Find where the given text appears and provide that cell's center as (X, Y) coordinate. 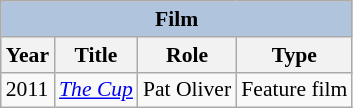
Film (177, 19)
Pat Oliver (187, 90)
2011 (28, 90)
Title (96, 55)
Role (187, 55)
Feature film (294, 90)
Year (28, 55)
Type (294, 55)
The Cup (96, 90)
